For the text-containing cell, return its midpoint in (x, y) coordinate format. 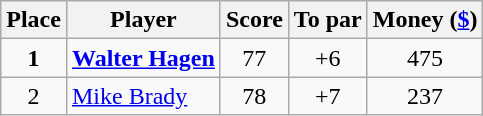
2 (34, 96)
Mike Brady (143, 96)
+7 (328, 96)
78 (254, 96)
237 (425, 96)
Money ($) (425, 20)
77 (254, 58)
475 (425, 58)
+6 (328, 58)
Score (254, 20)
Place (34, 20)
Walter Hagen (143, 58)
Player (143, 20)
1 (34, 58)
To par (328, 20)
